Detect which cell encompasses the target text, then output its (x, y) center coordinate. 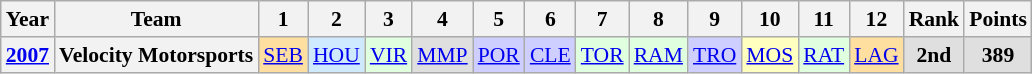
8 (658, 19)
TOR (602, 55)
Points (998, 19)
1 (283, 19)
Year (28, 19)
6 (550, 19)
4 (442, 19)
HOU (336, 55)
LAG (876, 55)
MMP (442, 55)
RAM (658, 55)
11 (824, 19)
7 (602, 19)
Rank (934, 19)
12 (876, 19)
Velocity Motorsports (156, 55)
SEB (283, 55)
389 (998, 55)
2nd (934, 55)
2007 (28, 55)
CLE (550, 55)
TRO (714, 55)
MOS (770, 55)
3 (388, 19)
2 (336, 19)
POR (499, 55)
RAT (824, 55)
10 (770, 19)
Team (156, 19)
VIR (388, 55)
5 (499, 19)
9 (714, 19)
